Return the (x, y) coordinate for the center point of the cell that contains the specified text.  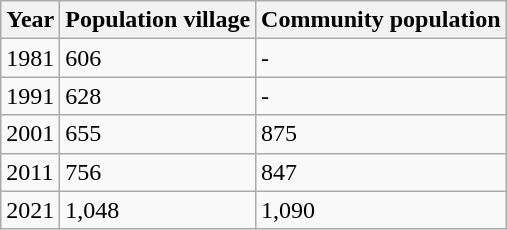
1991 (30, 96)
Population village (158, 20)
606 (158, 58)
2001 (30, 134)
875 (381, 134)
1,048 (158, 210)
655 (158, 134)
2021 (30, 210)
1981 (30, 58)
1,090 (381, 210)
Year (30, 20)
2011 (30, 172)
847 (381, 172)
756 (158, 172)
628 (158, 96)
Community population (381, 20)
